Pinpoint the cell where the given text exists, returning its (X, Y) midpoint coordinate. 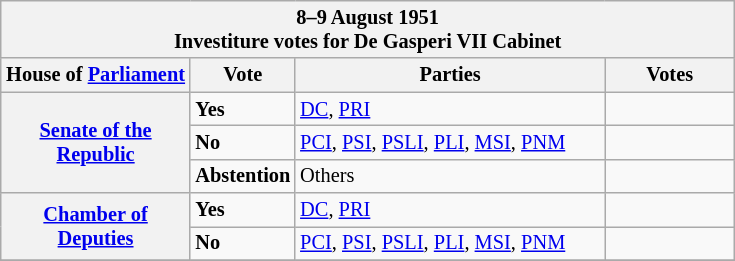
Chamber of Deputies (96, 226)
House of Parliament (96, 75)
Parties (450, 75)
Abstention (242, 176)
Votes (670, 75)
Others (450, 176)
Vote (242, 75)
8–9 August 1951Investiture votes for De Gasperi VII Cabinet (368, 29)
Senate of the Republic (96, 142)
